Capture the cell that displays the provided text and extract its [X, Y] central coordinate. 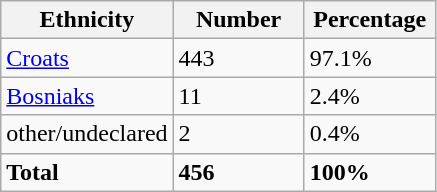
2 [238, 134]
0.4% [370, 134]
100% [370, 172]
Total [87, 172]
2.4% [370, 96]
456 [238, 172]
Croats [87, 58]
Number [238, 20]
other/undeclared [87, 134]
Percentage [370, 20]
443 [238, 58]
11 [238, 96]
Bosniaks [87, 96]
Ethnicity [87, 20]
97.1% [370, 58]
